Find where the given text appears and provide that cell's center as (X, Y) coordinate. 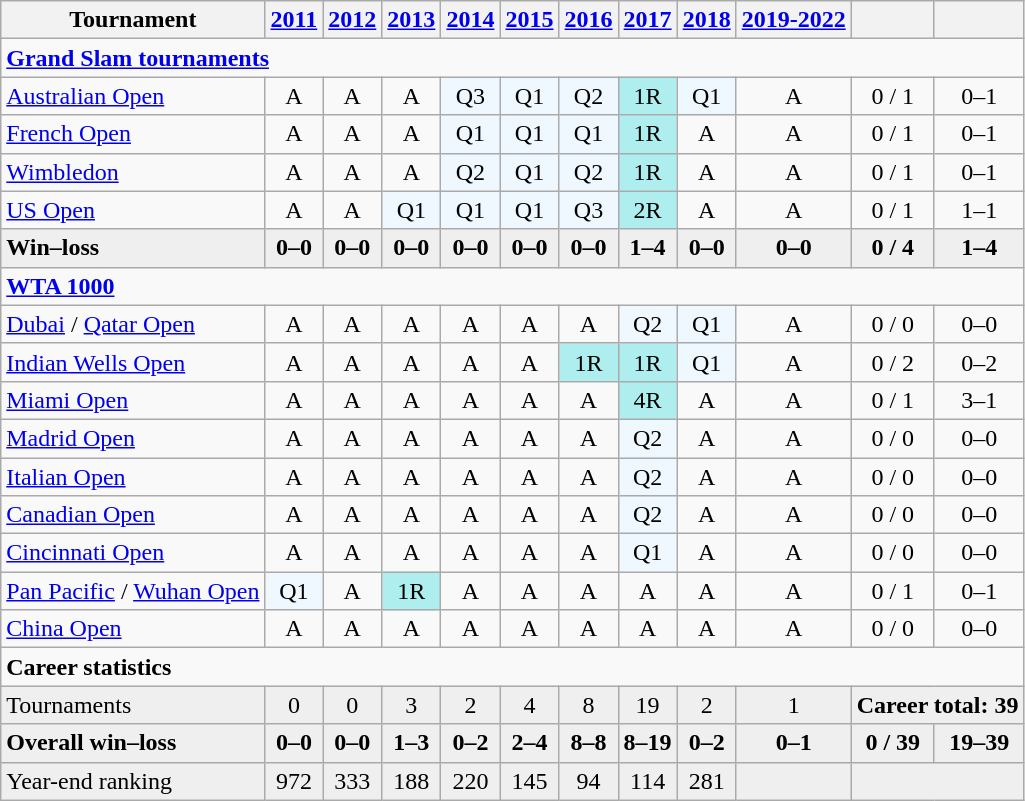
8 (588, 705)
8–8 (588, 743)
Pan Pacific / Wuhan Open (133, 591)
Miami Open (133, 400)
Win–loss (133, 248)
1–3 (412, 743)
US Open (133, 210)
1–1 (979, 210)
0 / 39 (892, 743)
2016 (588, 20)
Canadian Open (133, 515)
Wimbledon (133, 172)
2019-2022 (794, 20)
Career statistics (512, 667)
WTA 1000 (512, 286)
Grand Slam tournaments (512, 58)
4 (530, 705)
0 / 4 (892, 248)
French Open (133, 134)
Madrid Open (133, 438)
114 (648, 781)
3–1 (979, 400)
4R (648, 400)
2R (648, 210)
0 / 2 (892, 362)
2–4 (530, 743)
19 (648, 705)
Tournaments (133, 705)
8–19 (648, 743)
188 (412, 781)
Cincinnati Open (133, 553)
Overall win–loss (133, 743)
2014 (470, 20)
Tournament (133, 20)
19–39 (979, 743)
2015 (530, 20)
145 (530, 781)
333 (352, 781)
2017 (648, 20)
2012 (352, 20)
972 (294, 781)
281 (706, 781)
220 (470, 781)
1 (794, 705)
2018 (706, 20)
2011 (294, 20)
Italian Open (133, 477)
3 (412, 705)
2013 (412, 20)
94 (588, 781)
Dubai / Qatar Open (133, 324)
Indian Wells Open (133, 362)
Australian Open (133, 96)
Career total: 39 (938, 705)
Year-end ranking (133, 781)
China Open (133, 629)
